Output the (x, y) coordinate of the center of the cell containing the given text.  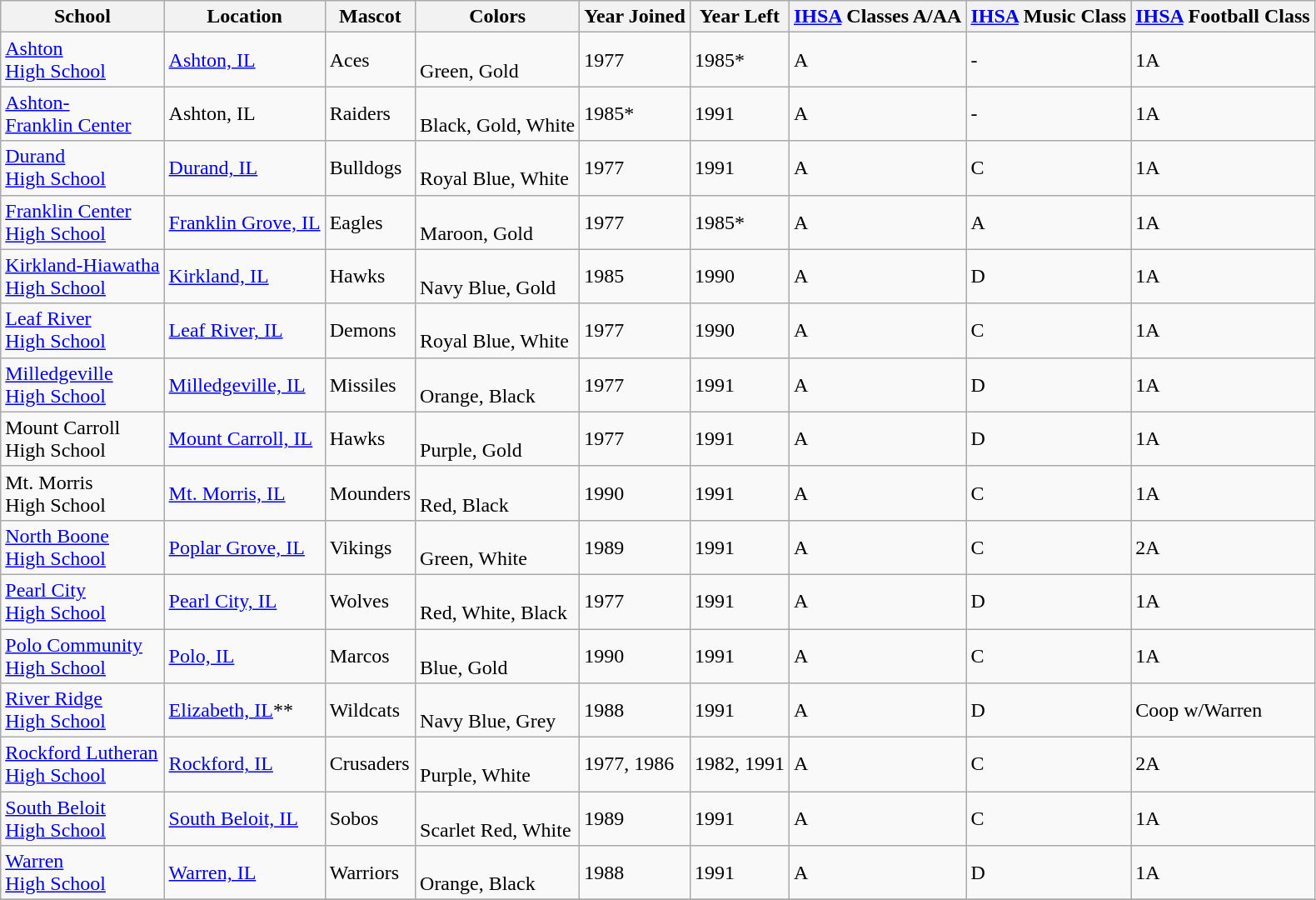
Polo, IL (245, 655)
Red, White, Black (498, 602)
Colors (498, 17)
Sobos (370, 818)
Purple, Gold (498, 438)
Eagles (370, 222)
Ashton-Franklin Center (82, 113)
Navy Blue, Gold (498, 277)
Durand, IL (245, 168)
Kirkland, IL (245, 277)
Red, Black (498, 493)
Bulldogs (370, 168)
Wildcats (370, 710)
Missiles (370, 385)
Mt. Morris, IL (245, 493)
School (82, 17)
Franklin CenterHigh School (82, 222)
Mount Carroll, IL (245, 438)
Kirkland-HiawathaHigh School (82, 277)
Maroon, Gold (498, 222)
Mascot (370, 17)
Vikings (370, 547)
IHSA Classes A/AA (877, 17)
1977, 1986 (635, 765)
Navy Blue, Grey (498, 710)
Mount CarrollHigh School (82, 438)
1982, 1991 (740, 765)
1985 (635, 277)
Mt. MorrisHigh School (82, 493)
Year Joined (635, 17)
DurandHigh School (82, 168)
River RidgeHigh School (82, 710)
IHSA Music Class (1049, 17)
Coop w/Warren (1223, 710)
Elizabeth, IL** (245, 710)
Year Left (740, 17)
Franklin Grove, IL (245, 222)
Polo CommunityHigh School (82, 655)
Pearl CityHigh School (82, 602)
Warriors (370, 873)
Rockford, IL (245, 765)
Scarlet Red, White (498, 818)
Milledgeville, IL (245, 385)
Leaf RiverHigh School (82, 330)
Raiders (370, 113)
Rockford LutheranHigh School (82, 765)
Pearl City, IL (245, 602)
Mounders (370, 493)
Black, Gold, White (498, 113)
Poplar Grove, IL (245, 547)
MilledgevilleHigh School (82, 385)
South Beloit, IL (245, 818)
Wolves (370, 602)
South BeloitHigh School (82, 818)
Green, Gold (498, 60)
Blue, Gold (498, 655)
Warren, IL (245, 873)
AshtonHigh School (82, 60)
Demons (370, 330)
Crusaders (370, 765)
Aces (370, 60)
Marcos (370, 655)
Purple, White (498, 765)
Leaf River, IL (245, 330)
Green, White (498, 547)
IHSA Football Class (1223, 17)
North BooneHigh School (82, 547)
WarrenHigh School (82, 873)
Location (245, 17)
